Identify which cell holds the provided text, then report its [X, Y] central coordinate. 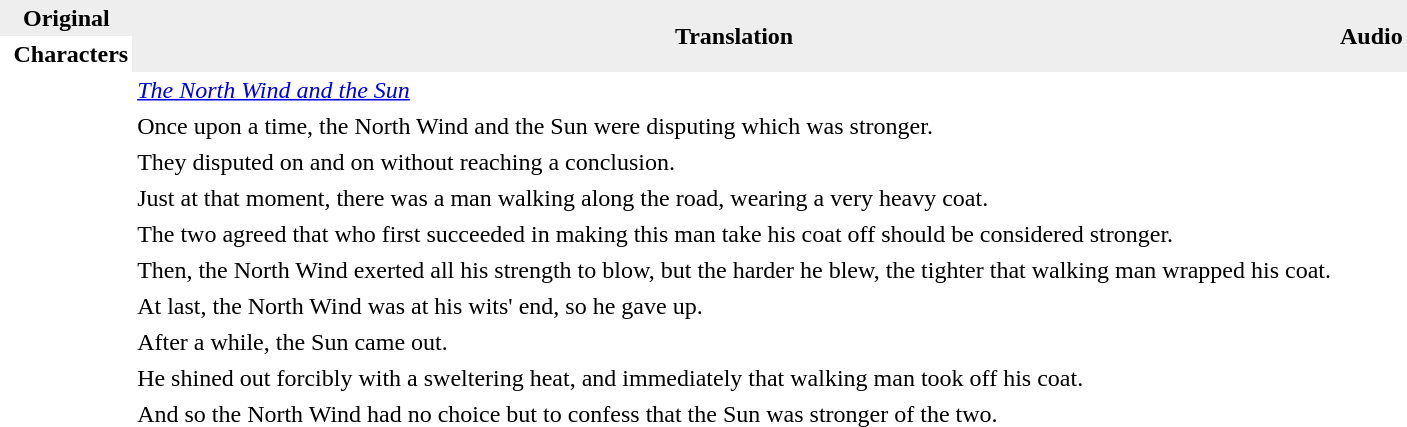
Once upon a time, the North Wind and the Sun were disputing which was stronger. [734, 126]
The North Wind and the Sun [734, 90]
Just at that moment, there was a man walking along the road, wearing a very heavy coat. [734, 198]
Characters [71, 54]
Audio [1371, 36]
They disputed on and on without reaching a conclusion. [734, 162]
After a while, the Sun came out. [734, 342]
Original [66, 18]
The two agreed that who first succeeded in making this man take his coat off should be considered stronger. [734, 234]
Then, the North Wind exerted all his strength to blow, but the harder he blew, the tighter that walking man wrapped his coat. [734, 270]
He shined out forcibly with a sweltering heat, and immediately that walking man took off his coat. [734, 378]
At last, the North Wind was at his wits' end, so he gave up. [734, 306]
Translation [734, 36]
